Detect which cell encompasses the target text, then output its (x, y) center coordinate. 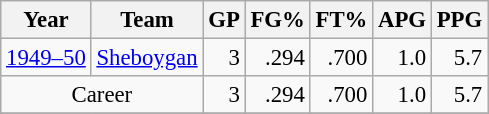
Career (102, 95)
FG% (278, 20)
Sheboygan (147, 58)
FT% (342, 20)
APG (402, 20)
1949–50 (46, 58)
PPG (459, 20)
GP (224, 20)
Year (46, 20)
Team (147, 20)
